Detect which cell encompasses the target text, then output its [x, y] center coordinate. 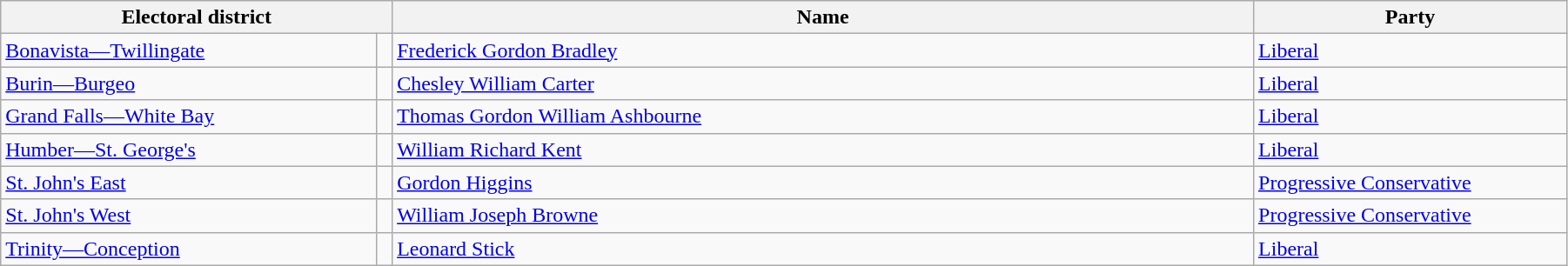
Bonavista—Twillingate [189, 50]
Grand Falls—White Bay [189, 116]
St. John's West [189, 216]
Party [1411, 17]
Burin—Burgeo [189, 83]
Humber—St. George's [189, 150]
Thomas Gordon William Ashbourne [823, 116]
Leonard Stick [823, 249]
Electoral district [197, 17]
St. John's East [189, 183]
Gordon Higgins [823, 183]
Name [823, 17]
William Richard Kent [823, 150]
Trinity—Conception [189, 249]
William Joseph Browne [823, 216]
Chesley William Carter [823, 83]
Frederick Gordon Bradley [823, 50]
